Search for the cell housing the specified text and yield its (X, Y) center coordinate. 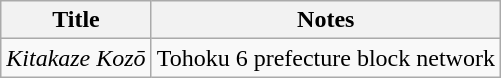
Notes (326, 20)
Title (76, 20)
Kitakaze Kozō (76, 58)
Tohoku 6 prefecture block network (326, 58)
